From the cell containing the given text, extract its center point as (X, Y) coordinate. 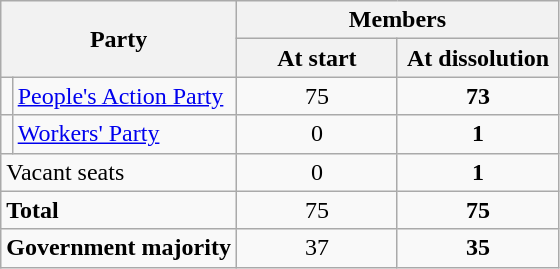
Members (397, 20)
Workers' Party (124, 134)
At start (316, 58)
At dissolution (478, 58)
People's Action Party (124, 96)
35 (478, 248)
Total (119, 210)
Vacant seats (119, 172)
73 (478, 96)
37 (316, 248)
Government majority (119, 248)
Party (119, 39)
